Find where the given text appears and provide that cell's center as [X, Y] coordinate. 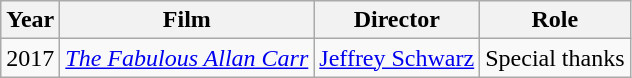
The Fabulous Allan Carr [187, 58]
Director [397, 20]
Role [555, 20]
Jeffrey Schwarz [397, 58]
2017 [30, 58]
Special thanks [555, 58]
Film [187, 20]
Year [30, 20]
